Pinpoint the cell where the given text exists, returning its [x, y] midpoint coordinate. 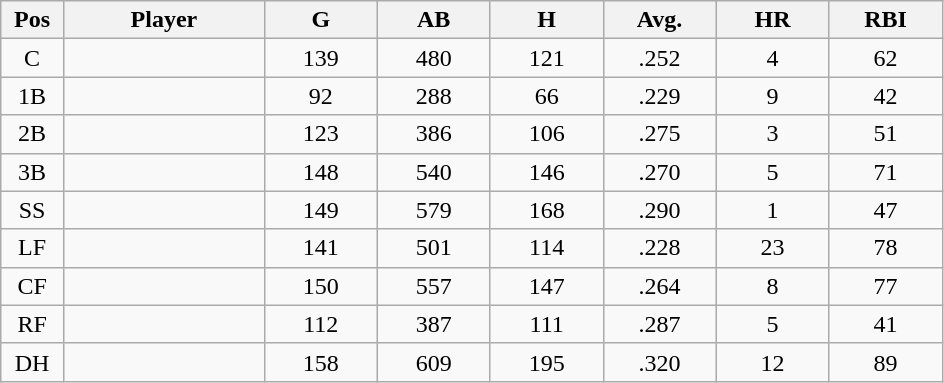
89 [886, 362]
12 [772, 362]
CF [32, 286]
8 [772, 286]
9 [772, 96]
.275 [660, 134]
4 [772, 58]
SS [32, 210]
579 [434, 210]
42 [886, 96]
LF [32, 248]
501 [434, 248]
112 [320, 324]
Pos [32, 20]
3B [32, 172]
111 [546, 324]
Avg. [660, 20]
141 [320, 248]
RBI [886, 20]
.229 [660, 96]
AB [434, 20]
C [32, 58]
DH [32, 362]
139 [320, 58]
41 [886, 324]
148 [320, 172]
150 [320, 286]
557 [434, 286]
2B [32, 134]
.264 [660, 286]
47 [886, 210]
.270 [660, 172]
71 [886, 172]
Player [164, 20]
149 [320, 210]
62 [886, 58]
158 [320, 362]
HR [772, 20]
.287 [660, 324]
.290 [660, 210]
.252 [660, 58]
G [320, 20]
77 [886, 286]
147 [546, 286]
3 [772, 134]
540 [434, 172]
195 [546, 362]
386 [434, 134]
288 [434, 96]
480 [434, 58]
1 [772, 210]
1B [32, 96]
H [546, 20]
51 [886, 134]
.228 [660, 248]
RF [32, 324]
168 [546, 210]
66 [546, 96]
92 [320, 96]
.320 [660, 362]
123 [320, 134]
609 [434, 362]
78 [886, 248]
106 [546, 134]
121 [546, 58]
114 [546, 248]
146 [546, 172]
387 [434, 324]
23 [772, 248]
